Output the (X, Y) coordinate of the center of the cell containing the given text.  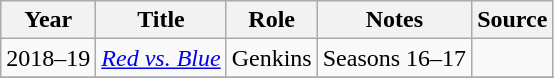
Title (161, 20)
Red vs. Blue (161, 58)
Source (512, 20)
Notes (394, 20)
Year (48, 20)
Role (272, 20)
Genkins (272, 58)
2018–19 (48, 58)
Seasons 16–17 (394, 58)
